Determine the [x, y] coordinate at the center of the cell enclosing the given text.  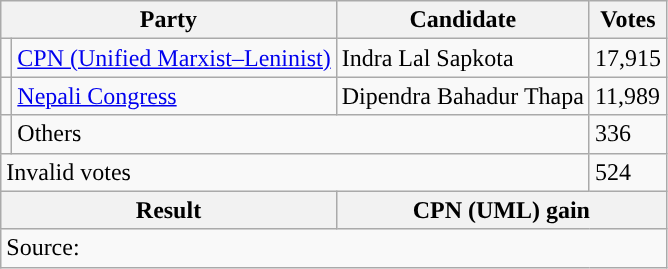
CPN (UML) gain [501, 210]
Indra Lal Sapkota [462, 58]
Source: [334, 248]
336 [628, 134]
Votes [628, 20]
Party [168, 20]
17,915 [628, 58]
Others [301, 134]
Nepali Congress [174, 96]
Result [168, 210]
Candidate [462, 20]
Invalid votes [296, 172]
524 [628, 172]
11,989 [628, 96]
Dipendra Bahadur Thapa [462, 96]
CPN (Unified Marxist–Leninist) [174, 58]
